Return [X, Y] of the center of cell containing provided text 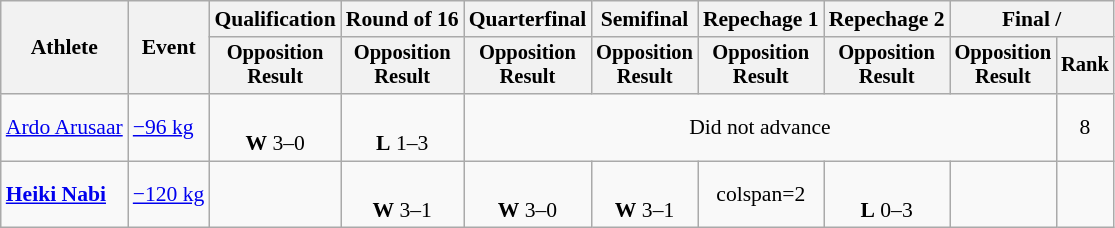
Repechage 2 [887, 19]
colspan=2 [761, 194]
Round of 16 [402, 19]
Final / [1032, 19]
−96 kg [169, 128]
Did not advance [760, 128]
−120 kg [169, 194]
Athlete [64, 48]
Qualification [274, 19]
L 1–3 [402, 128]
Heiki Nabi [64, 194]
Rank [1085, 66]
Ardo Arusaar [64, 128]
Repechage 1 [761, 19]
8 [1085, 128]
Semifinal [644, 19]
Quarterfinal [528, 19]
Event [169, 48]
L 0–3 [887, 194]
